Return the (X, Y) coordinate for the center point of the cell that contains the specified text.  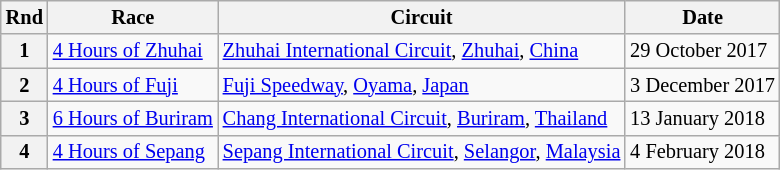
2 (24, 85)
13 January 2018 (702, 118)
Fuji Speedway, Oyama, Japan (422, 85)
3 (24, 118)
4 February 2018 (702, 152)
Date (702, 17)
Zhuhai International Circuit, Zhuhai, China (422, 51)
1 (24, 51)
3 December 2017 (702, 85)
Chang International Circuit, Buriram, Thailand (422, 118)
29 October 2017 (702, 51)
4 Hours of Fuji (133, 85)
4 Hours of Zhuhai (133, 51)
6 Hours of Buriram (133, 118)
Circuit (422, 17)
4 Hours of Sepang (133, 152)
Race (133, 17)
4 (24, 152)
Sepang International Circuit, Selangor, Malaysia (422, 152)
Rnd (24, 17)
